Locate the cell with the specified text and output its (x, y) center coordinate. 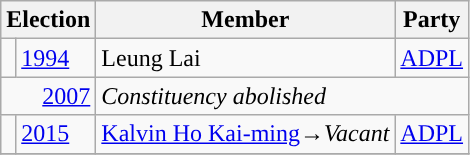
Election (48, 20)
Kalvin Ho Kai-ming→Vacant (246, 134)
Party (432, 20)
Leung Lai (246, 58)
2015 (56, 134)
1994 (56, 58)
Member (246, 20)
Constituency abolished (282, 96)
2007 (48, 96)
